Provide the (X, Y) coordinate of the cell's center where the given text is located.  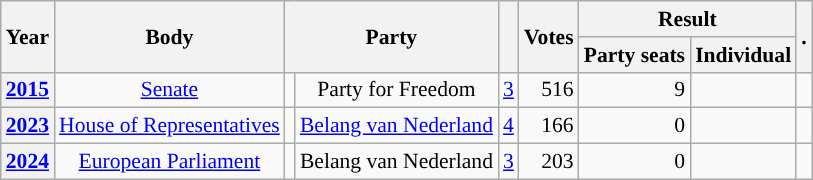
2023 (28, 126)
Individual (743, 55)
Senate (170, 90)
Body (170, 36)
2015 (28, 90)
House of Representatives (170, 126)
166 (549, 126)
4 (508, 126)
European Parliament (170, 162)
Result (688, 19)
516 (549, 90)
2024 (28, 162)
. (804, 36)
Year (28, 36)
Party (392, 36)
9 (634, 90)
Party seats (634, 55)
Party for Freedom (396, 90)
203 (549, 162)
Votes (549, 36)
